Determine the (x, y) coordinate at the center of the cell enclosing the given text.  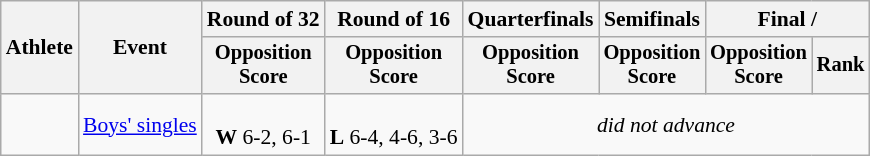
Boys' singles (140, 124)
Round of 32 (264, 19)
Semifinals (652, 19)
Rank (841, 66)
W 6-2, 6-1 (264, 124)
Quarterfinals (531, 19)
Final / (787, 19)
Athlete (40, 48)
L 6-4, 4-6, 3-6 (394, 124)
Event (140, 48)
Round of 16 (394, 19)
did not advance (666, 124)
